Search for the cell housing the specified text and yield its [x, y] center coordinate. 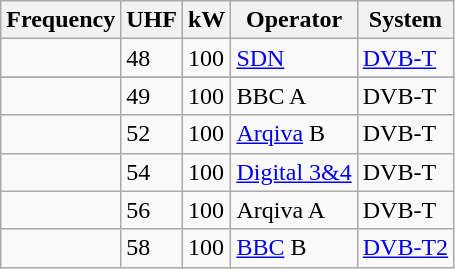
56 [152, 210]
58 [152, 248]
Digital 3&4 [294, 172]
Operator [294, 20]
54 [152, 172]
UHF [152, 20]
Frequency [61, 20]
Arqiva B [294, 134]
BBC B [294, 248]
System [405, 20]
kW [206, 20]
52 [152, 134]
BBC A [294, 96]
49 [152, 96]
48 [152, 58]
Arqiva A [294, 210]
DVB-T2 [405, 248]
SDN [294, 58]
